Capture the cell that displays the provided text and extract its (x, y) central coordinate. 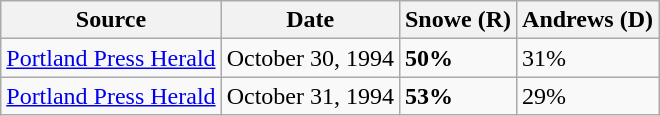
Date (310, 20)
50% (458, 58)
53% (458, 96)
Source (111, 20)
Snowe (R) (458, 20)
29% (588, 96)
31% (588, 58)
October 31, 1994 (310, 96)
October 30, 1994 (310, 58)
Andrews (D) (588, 20)
